Capture the cell that displays the provided text and extract its [x, y] central coordinate. 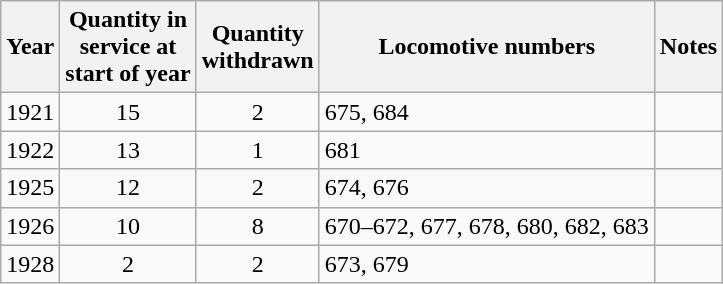
675, 684 [486, 112]
1928 [30, 264]
Quantitywithdrawn [258, 47]
15 [128, 112]
1925 [30, 188]
13 [128, 150]
Year [30, 47]
673, 679 [486, 264]
8 [258, 226]
681 [486, 150]
Quantity inservice atstart of year [128, 47]
10 [128, 226]
Locomotive numbers [486, 47]
1922 [30, 150]
Notes [688, 47]
1921 [30, 112]
1 [258, 150]
670–672, 677, 678, 680, 682, 683 [486, 226]
674, 676 [486, 188]
1926 [30, 226]
12 [128, 188]
